Extract the (x, y) coordinate from the center of the cell holding the provided text.  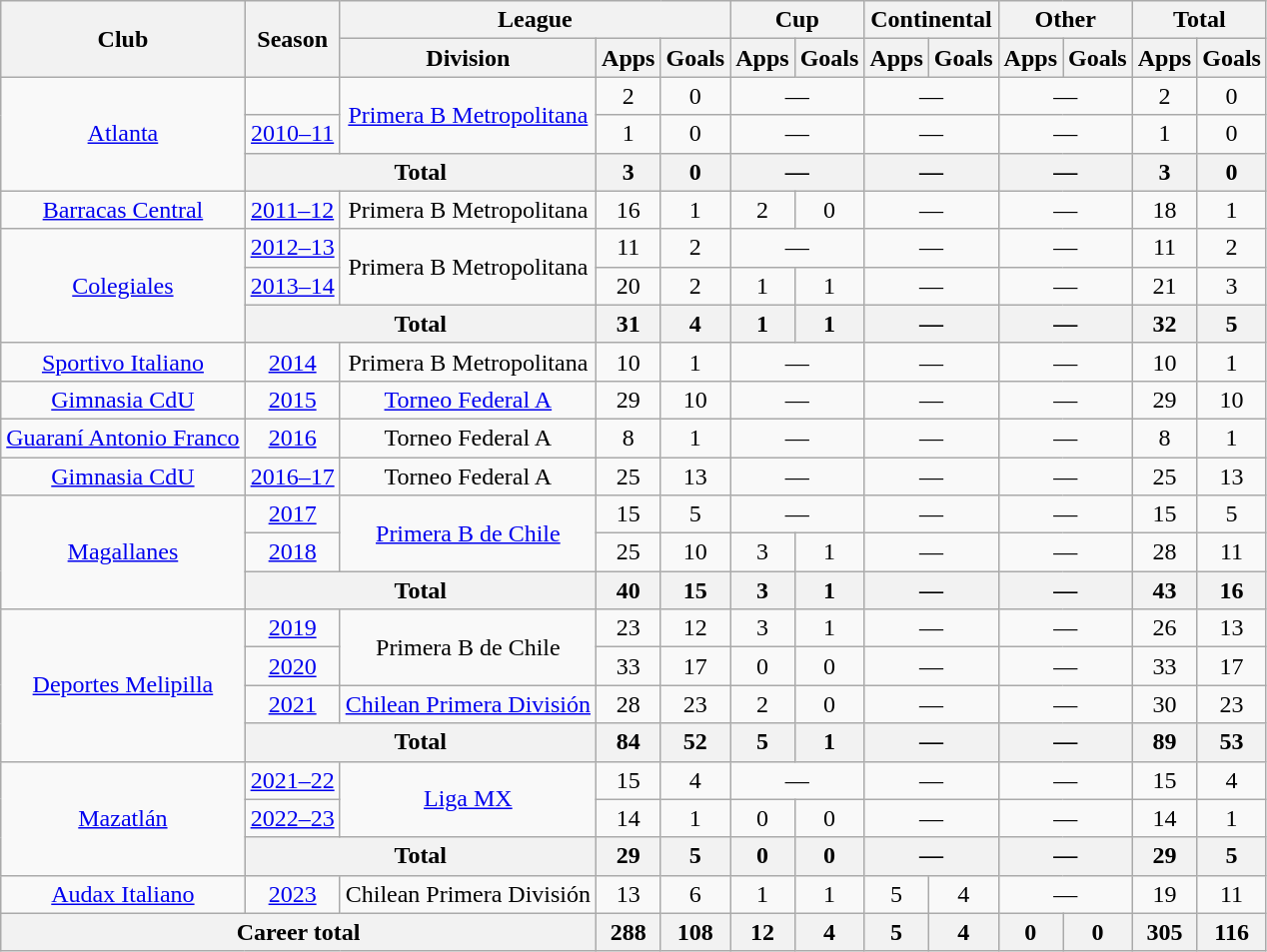
Division (468, 58)
40 (629, 590)
31 (629, 324)
Deportes Melipilla (123, 685)
2023 (292, 894)
Club (123, 39)
26 (1164, 628)
52 (695, 742)
Other (1065, 20)
Magallanes (123, 552)
Career total (299, 932)
2014 (292, 362)
2013–14 (292, 286)
2022–23 (292, 818)
2016 (292, 438)
108 (695, 932)
League (536, 20)
305 (1164, 932)
Atlanta (123, 134)
2021 (292, 704)
84 (629, 742)
Cup (797, 20)
2017 (292, 514)
Guaraní Antonio Franco (123, 438)
Colegiales (123, 286)
21 (1164, 286)
2021–22 (292, 780)
2011–12 (292, 210)
288 (629, 932)
2012–13 (292, 248)
18 (1164, 210)
Mazatlán (123, 818)
43 (1164, 590)
2010–11 (292, 134)
Sportivo Italiano (123, 362)
2016–17 (292, 476)
30 (1164, 704)
2020 (292, 666)
Continental (931, 20)
2015 (292, 400)
89 (1164, 742)
2018 (292, 552)
116 (1232, 932)
Audax Italiano (123, 894)
32 (1164, 324)
Season (292, 39)
53 (1232, 742)
6 (695, 894)
19 (1164, 894)
2019 (292, 628)
Barracas Central (123, 210)
20 (629, 286)
Liga MX (468, 799)
